Identify which cell holds the provided text, then report its (X, Y) central coordinate. 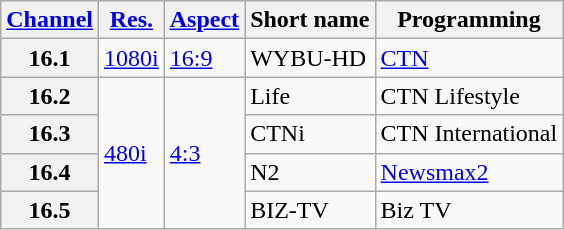
Life (310, 96)
16.3 (50, 134)
N2 (310, 172)
Programming (469, 20)
CTN (469, 58)
16.1 (50, 58)
WYBU-HD (310, 58)
Res. (132, 20)
Channel (50, 20)
4:3 (204, 153)
CTNi (310, 134)
Biz TV (469, 210)
1080i (132, 58)
480i (132, 153)
16:9 (204, 58)
CTN International (469, 134)
Short name (310, 20)
16.5 (50, 210)
16.2 (50, 96)
CTN Lifestyle (469, 96)
16.4 (50, 172)
Aspect (204, 20)
BIZ-TV (310, 210)
Newsmax2 (469, 172)
